From the cell containing the given text, extract its center point as [x, y] coordinate. 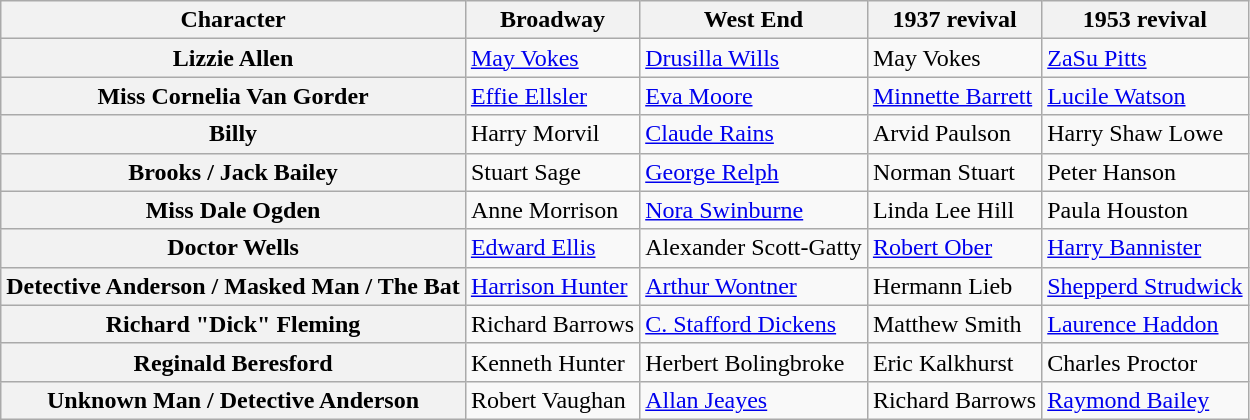
Harry Morvil [552, 134]
Peter Hanson [1145, 172]
Stuart Sage [552, 172]
Arthur Wontner [754, 286]
Robert Ober [954, 248]
Doctor Wells [234, 248]
Laurence Haddon [1145, 324]
Lucile Watson [1145, 96]
Miss Dale Ogden [234, 210]
Harrison Hunter [552, 286]
Richard "Dick" Fleming [234, 324]
Harry Shaw Lowe [1145, 134]
Herbert Bolingbroke [754, 362]
Arvid Paulson [954, 134]
Linda Lee Hill [954, 210]
Detective Anderson / Masked Man / The Bat [234, 286]
Robert Vaughan [552, 400]
Raymond Bailey [1145, 400]
1953 revival [1145, 20]
Eric Kalkhurst [954, 362]
Brooks / Jack Bailey [234, 172]
Reginald Beresford [234, 362]
Hermann Lieb [954, 286]
Effie Ellsler [552, 96]
Lizzie Allen [234, 58]
Allan Jeayes [754, 400]
Eva Moore [754, 96]
Broadway [552, 20]
George Relph [754, 172]
Nora Swinburne [754, 210]
Shepperd Strudwick [1145, 286]
Claude Rains [754, 134]
ZaSu Pitts [1145, 58]
1937 revival [954, 20]
Harry Bannister [1145, 248]
C. Stafford Dickens [754, 324]
Unknown Man / Detective Anderson [234, 400]
Kenneth Hunter [552, 362]
Drusilla Wills [754, 58]
Paula Houston [1145, 210]
Minnette Barrett [954, 96]
Edward Ellis [552, 248]
Alexander Scott-Gatty [754, 248]
Character [234, 20]
Miss Cornelia Van Gorder [234, 96]
Charles Proctor [1145, 362]
Norman Stuart [954, 172]
Matthew Smith [954, 324]
Billy [234, 134]
Anne Morrison [552, 210]
West End [754, 20]
